Provide the (x, y) coordinate of the cell's center where the given text is located.  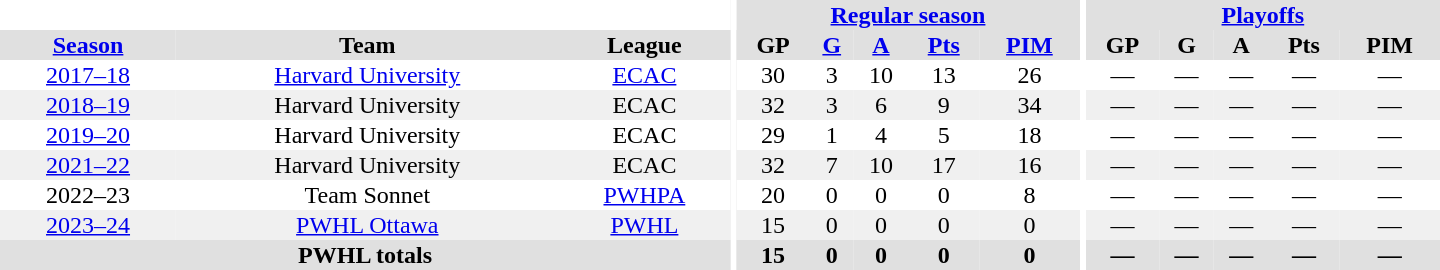
9 (944, 105)
17 (944, 165)
16 (1030, 165)
1 (832, 135)
6 (882, 105)
2023–24 (88, 225)
30 (773, 75)
Season (88, 45)
Regular season (908, 15)
PWHL (645, 225)
13 (944, 75)
Team Sonnet (367, 195)
2019–20 (88, 135)
8 (1030, 195)
2017–18 (88, 75)
34 (1030, 105)
20 (773, 195)
18 (1030, 135)
PWHPA (645, 195)
Team (367, 45)
Playoffs (1263, 15)
PWHL Ottawa (367, 225)
26 (1030, 75)
5 (944, 135)
4 (882, 135)
2022–23 (88, 195)
7 (832, 165)
PWHL totals (365, 255)
2018–19 (88, 105)
League (645, 45)
29 (773, 135)
2021–22 (88, 165)
